Locate the cell with the specified text and output its [X, Y] center coordinate. 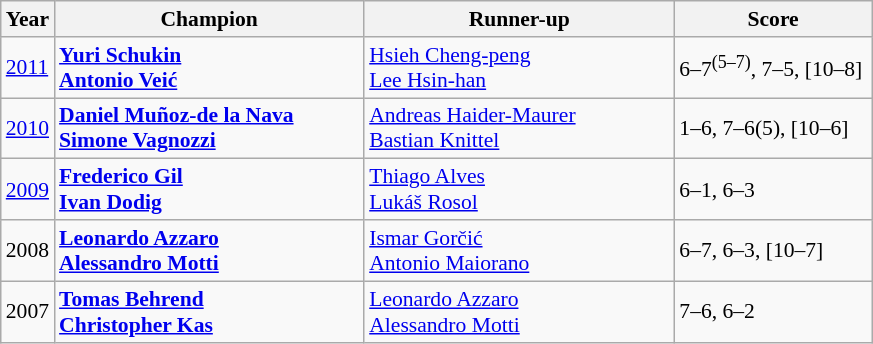
Hsieh Cheng-peng Lee Hsin-han [519, 68]
Runner-up [519, 19]
2008 [28, 250]
Andreas Haider-Maurer Bastian Knittel [519, 128]
2010 [28, 128]
Tomas Behrend Christopher Kas [209, 312]
2009 [28, 190]
6–7(5–7), 7–5, [10–8] [773, 68]
Score [773, 19]
Ismar Gorčić Antonio Maiorano [519, 250]
6–1, 6–3 [773, 190]
6–7, 6–3, [10–7] [773, 250]
Yuri Schukin Antonio Veić [209, 68]
7–6, 6–2 [773, 312]
1–6, 7–6(5), [10–6] [773, 128]
2007 [28, 312]
Thiago Alves Lukáš Rosol [519, 190]
Champion [209, 19]
Daniel Muñoz-de la Nava Simone Vagnozzi [209, 128]
Year [28, 19]
2011 [28, 68]
Frederico Gil Ivan Dodig [209, 190]
